Return (x, y) of the center of cell containing provided text 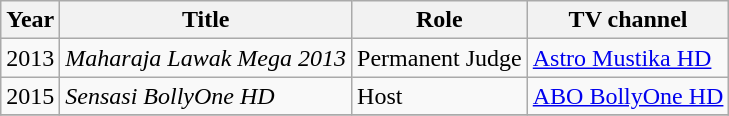
Sensasi BollyOne HD (206, 96)
2013 (30, 58)
Astro Mustika HD (628, 58)
Year (30, 20)
Title (206, 20)
Permanent Judge (440, 58)
2015 (30, 96)
Maharaja Lawak Mega 2013 (206, 58)
ABO BollyOne HD (628, 96)
Host (440, 96)
Role (440, 20)
TV channel (628, 20)
